Capture the cell that displays the provided text and extract its (x, y) central coordinate. 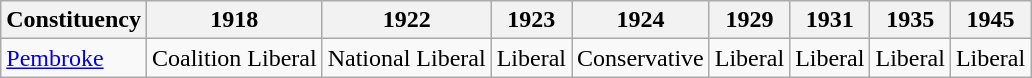
1935 (910, 20)
1931 (830, 20)
1945 (990, 20)
Pembroke (74, 58)
1929 (749, 20)
1922 (406, 20)
National Liberal (406, 58)
Coalition Liberal (234, 58)
Conservative (641, 58)
1918 (234, 20)
1924 (641, 20)
Constituency (74, 20)
1923 (531, 20)
